Identify which cell holds the provided text, then report its [X, Y] central coordinate. 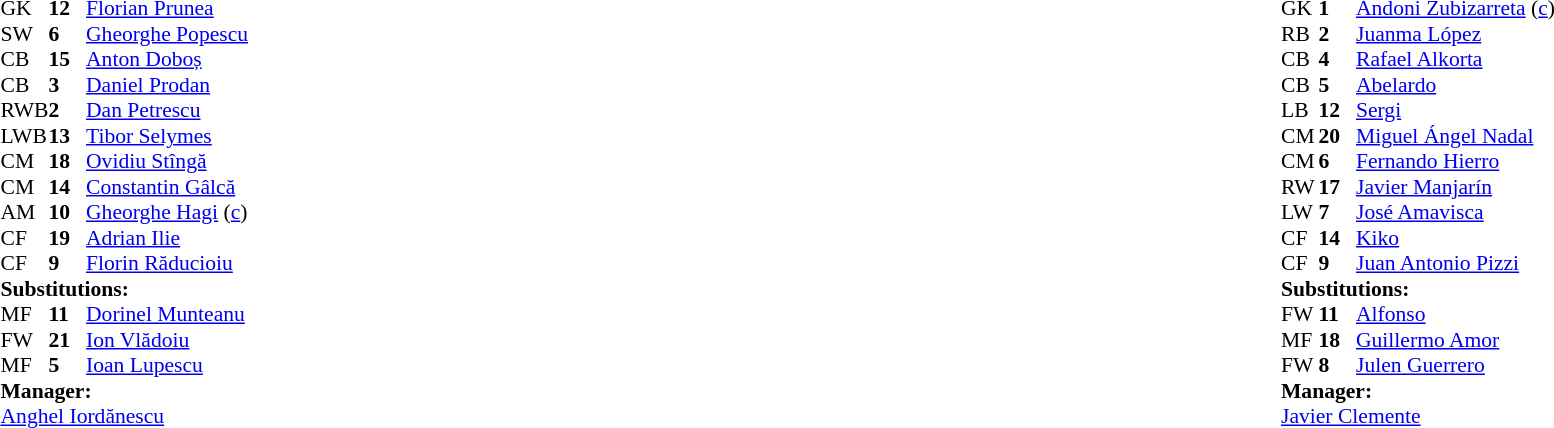
Ovidiu Stîngă [167, 161]
Gheorghe Popescu [167, 34]
Gheorghe Hagi (c) [167, 213]
4 [1337, 59]
20 [1337, 136]
Constantin Gâlcă [167, 187]
Tibor Selymes [167, 136]
Ion Vlădoiu [167, 340]
12 [1337, 111]
19 [67, 238]
Manager: [124, 391]
Florin Răducioiu [167, 263]
RWB [24, 111]
Dan Petrescu [167, 111]
Daniel Prodan [167, 85]
LW [1300, 213]
8 [1337, 365]
Adrian Ilie [167, 238]
3 [67, 85]
Substitutions: [124, 289]
SW [24, 34]
13 [67, 136]
LWB [24, 136]
Anton Doboș [167, 59]
15 [67, 59]
LB [1300, 111]
Ioan Lupescu [167, 365]
10 [67, 213]
Dorinel Munteanu [167, 315]
AM [24, 213]
RB [1300, 34]
7 [1337, 213]
17 [1337, 187]
21 [67, 340]
RW [1300, 187]
